Return (X, Y) of the center of cell containing provided text 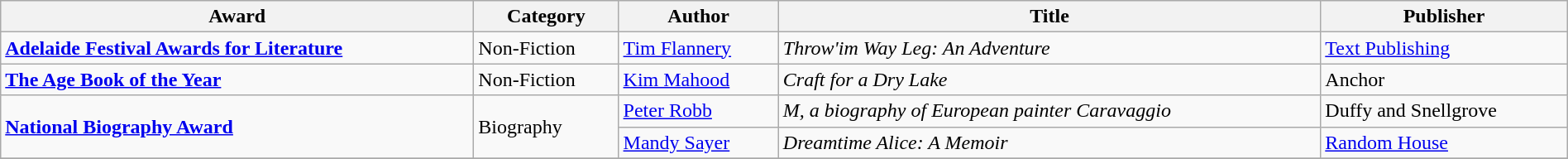
Kim Mahood (698, 79)
Author (698, 17)
Text Publishing (1444, 48)
Adelaide Festival Awards for Literature (237, 48)
Mandy Sayer (698, 142)
Anchor (1444, 79)
M, a biography of European painter Caravaggio (1049, 111)
Title (1049, 17)
Random House (1444, 142)
Award (237, 17)
Tim Flannery (698, 48)
Duffy and Snellgrove (1444, 111)
National Biography Award (237, 127)
Dreamtime Alice: A Memoir (1049, 142)
Craft for a Dry Lake (1049, 79)
Category (546, 17)
Biography (546, 127)
Publisher (1444, 17)
The Age Book of the Year (237, 79)
Throw'im Way Leg: An Adventure (1049, 48)
Peter Robb (698, 111)
